Detect which cell encompasses the target text, then output its [X, Y] center coordinate. 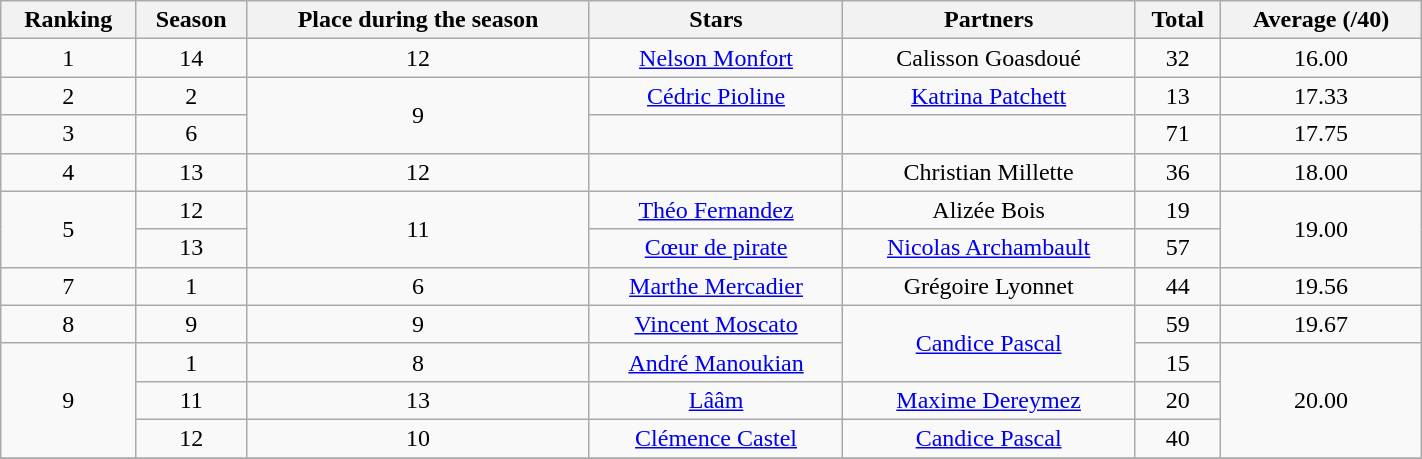
Grégoire Lyonnet [989, 286]
Alizée Bois [989, 210]
Season [192, 20]
Calisson Goasdoué [989, 58]
André Manoukian [716, 362]
Average (/40) [1321, 20]
19.67 [1321, 324]
32 [1177, 58]
57 [1177, 248]
Total [1177, 20]
5 [68, 229]
Cœur de pirate [716, 248]
20 [1177, 400]
3 [68, 134]
Marthe Mercadier [716, 286]
20.00 [1321, 400]
40 [1177, 438]
Katrina Patchett [989, 96]
7 [68, 286]
Ranking [68, 20]
Lââm [716, 400]
Partners [989, 20]
16.00 [1321, 58]
71 [1177, 134]
36 [1177, 172]
Maxime Dereymez [989, 400]
18.00 [1321, 172]
Nicolas Archambault [989, 248]
15 [1177, 362]
Cédric Pioline [716, 96]
17.33 [1321, 96]
Théo Fernandez [716, 210]
Clémence Castel [716, 438]
Nelson Monfort [716, 58]
44 [1177, 286]
19.56 [1321, 286]
Christian Millette [989, 172]
Vincent Moscato [716, 324]
19 [1177, 210]
17.75 [1321, 134]
10 [418, 438]
14 [192, 58]
59 [1177, 324]
Stars [716, 20]
19.00 [1321, 229]
4 [68, 172]
Place during the season [418, 20]
